For the text-containing cell, return its midpoint in (X, Y) coordinate format. 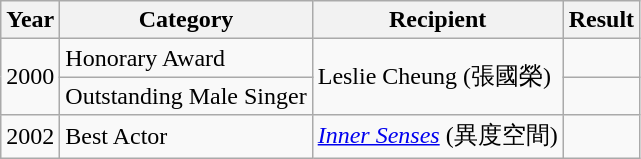
Year (30, 20)
Recipient (438, 20)
Leslie Cheung (張國榮) (438, 77)
2002 (30, 136)
Result (601, 20)
Inner Senses (異度空間) (438, 136)
Honorary Award (186, 58)
Category (186, 20)
Best Actor (186, 136)
2000 (30, 77)
Outstanding Male Singer (186, 96)
